Determine the (x, y) coordinate at the center of the cell enclosing the given text.  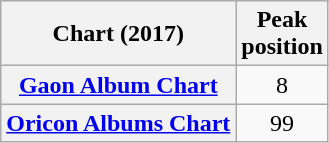
8 (282, 85)
Gaon Album Chart (118, 85)
Chart (2017) (118, 34)
Oricon Albums Chart (118, 123)
Peakposition (282, 34)
99 (282, 123)
